Output the (X, Y) coordinate of the center of the cell containing the given text.  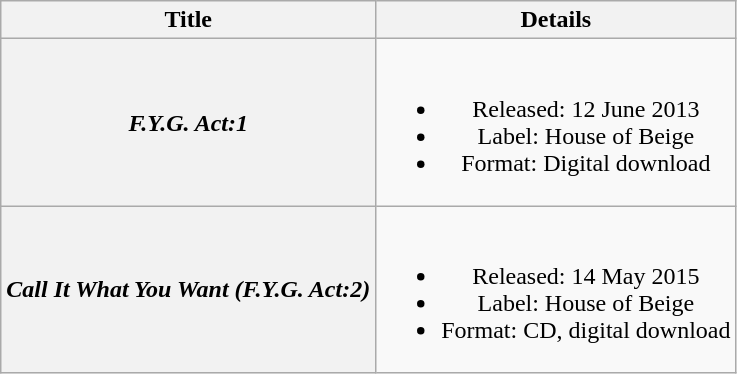
Released: 14 May 2015Label: House of BeigeFormat: CD, digital download (556, 290)
Released: 12 June 2013Label: House of BeigeFormat: Digital download (556, 122)
Details (556, 20)
Call It What You Want (F.Y.G. Act:2) (188, 290)
F.Y.G. Act:1 (188, 122)
Title (188, 20)
